Extract the [x, y] coordinate from the center of the cell holding the provided text.  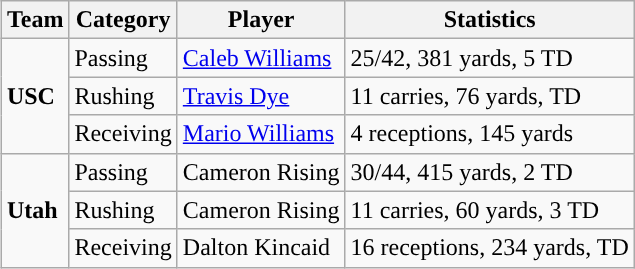
Category [123, 20]
Statistics [490, 20]
30/44, 415 yards, 2 TD [490, 172]
Caleb Williams [261, 58]
Player [261, 20]
USC [35, 96]
Travis Dye [261, 96]
11 carries, 60 yards, 3 TD [490, 210]
Dalton Kincaid [261, 248]
Mario Williams [261, 134]
Utah [35, 210]
11 carries, 76 yards, TD [490, 96]
25/42, 381 yards, 5 TD [490, 58]
16 receptions, 234 yards, TD [490, 248]
4 receptions, 145 yards [490, 134]
Team [35, 20]
